Scan for the cell matching the given text and deliver its (X, Y) coordinate at center. 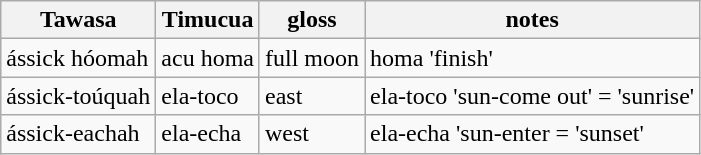
ela-echa 'sun-enter = 'sunset' (532, 134)
acu homa (208, 58)
ássick-toúquah (78, 96)
ela-echa (208, 134)
homa 'finish' (532, 58)
Tawasa (78, 20)
notes (532, 20)
ela-toco (208, 96)
ássick-eachah (78, 134)
ássick hóomah (78, 58)
west (312, 134)
gloss (312, 20)
ela-toco 'sun-come out' = 'sunrise' (532, 96)
full moon (312, 58)
Timucua (208, 20)
east (312, 96)
